Return the (x, y) coordinate for the center point of the cell that contains the specified text.  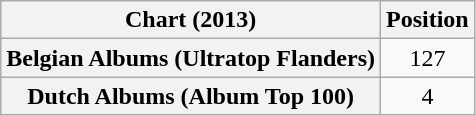
127 (428, 58)
Chart (2013) (191, 20)
Belgian Albums (Ultratop Flanders) (191, 58)
4 (428, 96)
Dutch Albums (Album Top 100) (191, 96)
Position (428, 20)
